Find where the given text appears and provide that cell's center as [X, Y] coordinate. 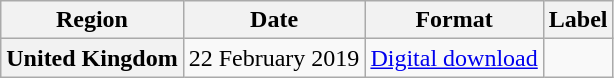
22 February 2019 [274, 58]
Date [274, 20]
Region [92, 20]
Label [578, 20]
Format [454, 20]
Digital download [454, 58]
United Kingdom [92, 58]
